Return the [x, y] coordinate for the center point of the cell that contains the specified text.  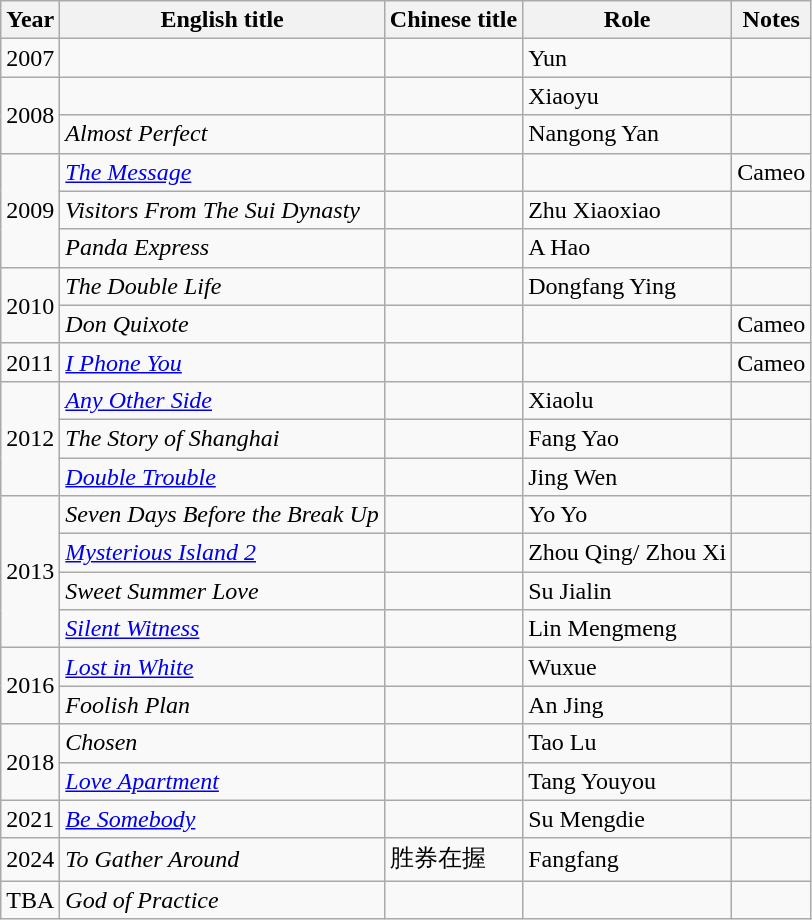
胜券在握 [453, 860]
Almost Perfect [222, 134]
2011 [30, 362]
God of Practice [222, 900]
Year [30, 20]
Seven Days Before the Break Up [222, 515]
Silent Witness [222, 629]
2012 [30, 438]
Visitors From The Sui Dynasty [222, 210]
Don Quixote [222, 324]
Yun [628, 58]
2009 [30, 210]
TBA [30, 900]
2018 [30, 762]
Xiaolu [628, 400]
Su Mengdie [628, 819]
2010 [30, 305]
Fang Yao [628, 438]
2008 [30, 115]
Lost in White [222, 667]
Fangfang [628, 860]
An Jing [628, 705]
Jing Wen [628, 477]
Be Somebody [222, 819]
Sweet Summer Love [222, 591]
Chinese title [453, 20]
Role [628, 20]
The Story of Shanghai [222, 438]
2021 [30, 819]
Love Apartment [222, 781]
Lin Mengmeng [628, 629]
Mysterious Island 2 [222, 553]
Notes [772, 20]
Tang Youyou [628, 781]
Chosen [222, 743]
2016 [30, 686]
Double Trouble [222, 477]
Foolish Plan [222, 705]
I Phone You [222, 362]
Yo Yo [628, 515]
2013 [30, 572]
Xiaoyu [628, 96]
Nangong Yan [628, 134]
The Message [222, 172]
Tao Lu [628, 743]
To Gather Around [222, 860]
Wuxue [628, 667]
English title [222, 20]
Dongfang Ying [628, 286]
Any Other Side [222, 400]
Zhu Xiaoxiao [628, 210]
The Double Life [222, 286]
Panda Express [222, 248]
2024 [30, 860]
2007 [30, 58]
Su Jialin [628, 591]
Zhou Qing/ Zhou Xi [628, 553]
A Hao [628, 248]
